Scan for the cell matching the given text and deliver its (X, Y) coordinate at center. 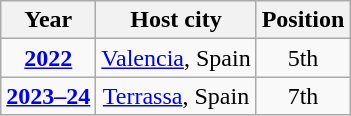
Position (303, 20)
5th (303, 58)
Host city (176, 20)
2023–24 (48, 96)
Year (48, 20)
2022 (48, 58)
Valencia, Spain (176, 58)
7th (303, 96)
Terrassa, Spain (176, 96)
